From the cell containing the given text, extract its center point as (X, Y) coordinate. 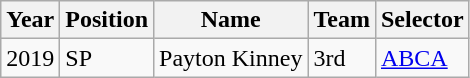
Name (231, 20)
2019 (30, 58)
Position (107, 20)
Payton Kinney (231, 58)
Team (342, 20)
Selector (422, 20)
SP (107, 58)
ABCA (422, 58)
3rd (342, 58)
Year (30, 20)
